Provide the [x, y] coordinate of the cell's center where the given text is located.  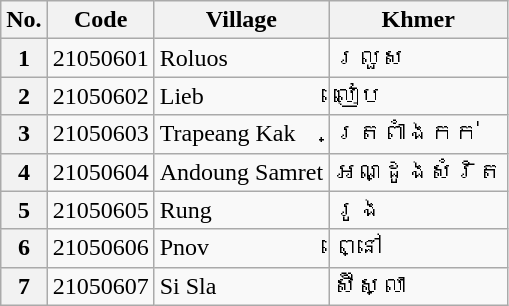
3 [24, 134]
Khmer [418, 20]
21050603 [100, 134]
4 [24, 172]
រលួស [418, 58]
No. [24, 20]
ត្រពាំងកក់ [418, 134]
ព្នៅ [418, 248]
21050607 [100, 286]
Andoung Samret [241, 172]
រូង [418, 210]
21050604 [100, 172]
1 [24, 58]
Code [100, 20]
2 [24, 96]
7 [24, 286]
Trapeang Kak [241, 134]
21050606 [100, 248]
Rung [241, 210]
5 [24, 210]
Lieb [241, 96]
Roluos [241, 58]
Si Sla [241, 286]
Pnov [241, 248]
21050602 [100, 96]
6 [24, 248]
21050605 [100, 210]
21050601 [100, 58]
Village [241, 20]
អណ្ដូងសំរិត [418, 172]
លៀប [418, 96]
ស៊ីស្លា [418, 286]
